Locate the cell with the specified text and output its [x, y] center coordinate. 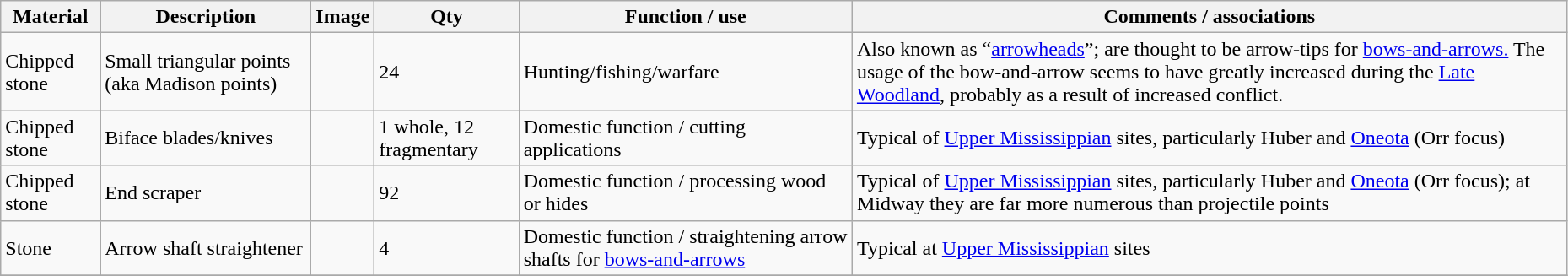
Description [206, 17]
Arrow shaft straightener [206, 248]
Small triangular points (aka Madison points) [206, 72]
Stone [51, 248]
Function / use [685, 17]
Domestic function / cutting applications [685, 138]
Domestic function / straightening arrow shafts for bows-and-arrows [685, 248]
Typical of Upper Mississippian sites, particularly Huber and Oneota (Orr focus) [1210, 138]
End scraper [206, 192]
Biface blades/knives [206, 138]
Image [342, 17]
Domestic function / processing wood or hides [685, 192]
Typical of Upper Mississippian sites, particularly Huber and Oneota (Orr focus); at Midway they are far more numerous than projectile points [1210, 192]
Material [51, 17]
24 [447, 72]
Typical at Upper Mississippian sites [1210, 248]
1 whole, 12 fragmentary [447, 138]
Qty [447, 17]
4 [447, 248]
Hunting/fishing/warfare [685, 72]
92 [447, 192]
Comments / associations [1210, 17]
